Determine the (X, Y) coordinate at the center of the cell enclosing the given text.  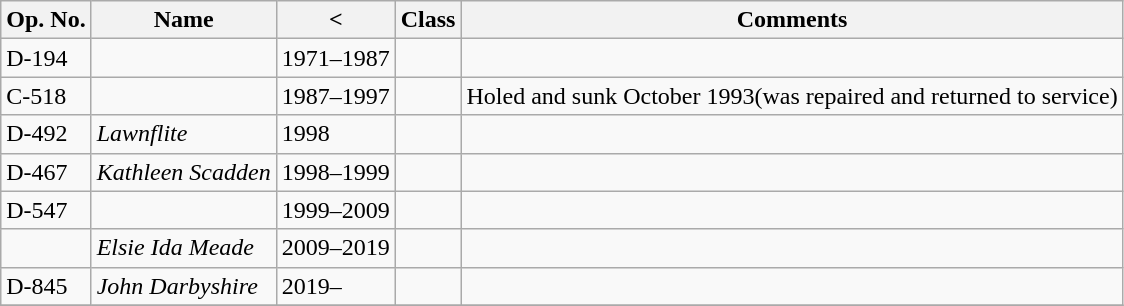
John Darbyshire (184, 286)
D-845 (46, 286)
1998–1999 (336, 172)
< (336, 20)
2019– (336, 286)
1999–2009 (336, 210)
D-194 (46, 58)
1971–1987 (336, 58)
Comments (792, 20)
Op. No. (46, 20)
Class (428, 20)
C-518 (46, 96)
Elsie Ida Meade (184, 248)
Holed and sunk October 1993(was repaired and returned to service) (792, 96)
D-467 (46, 172)
Lawnflite (184, 134)
2009–2019 (336, 248)
Kathleen Scadden (184, 172)
D-547 (46, 210)
1987–1997 (336, 96)
Name (184, 20)
D-492 (46, 134)
1998 (336, 134)
